Pinpoint the cell where the given text exists, returning its (x, y) midpoint coordinate. 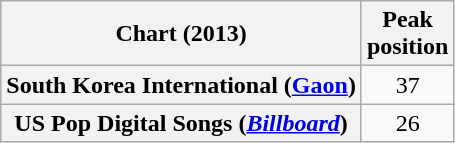
26 (407, 123)
Peakposition (407, 34)
South Korea International (Gaon) (182, 85)
37 (407, 85)
Chart (2013) (182, 34)
US Pop Digital Songs (Billboard) (182, 123)
